Scan for the cell matching the given text and deliver its [x, y] coordinate at center. 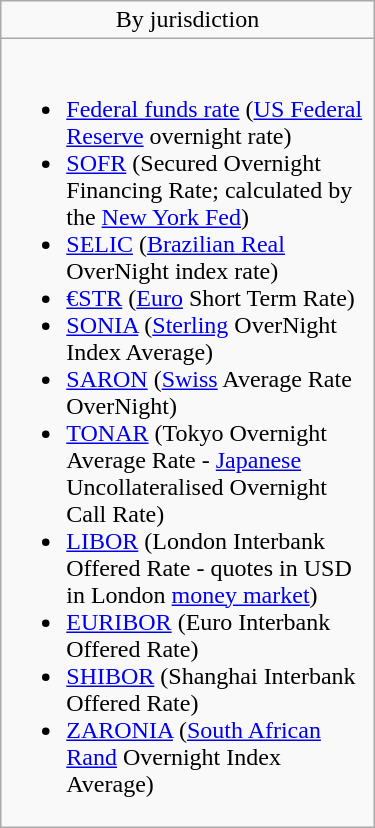
By jurisdiction [188, 20]
